Scan for the cell matching the given text and deliver its [X, Y] coordinate at center. 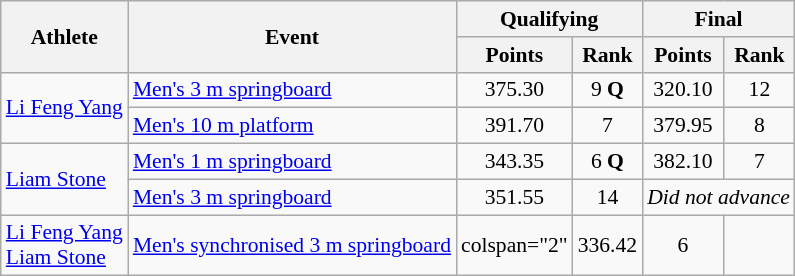
Men's 1 m springboard [292, 162]
8 [760, 126]
Li Feng Yang [64, 108]
379.95 [683, 126]
382.10 [683, 162]
391.70 [514, 126]
343.35 [514, 162]
14 [608, 197]
351.55 [514, 197]
375.30 [514, 90]
colspan="2" [514, 246]
12 [760, 90]
336.42 [608, 246]
Event [292, 36]
6 [683, 246]
Men's 10 m platform [292, 126]
Qualifying [549, 19]
6 Q [608, 162]
Li Feng YangLiam Stone [64, 246]
320.10 [683, 90]
Final [718, 19]
Athlete [64, 36]
Liam Stone [64, 180]
9 Q [608, 90]
Did not advance [718, 197]
Men's synchronised 3 m springboard [292, 246]
